Extract the (x, y) coordinate from the center of the cell holding the provided text.  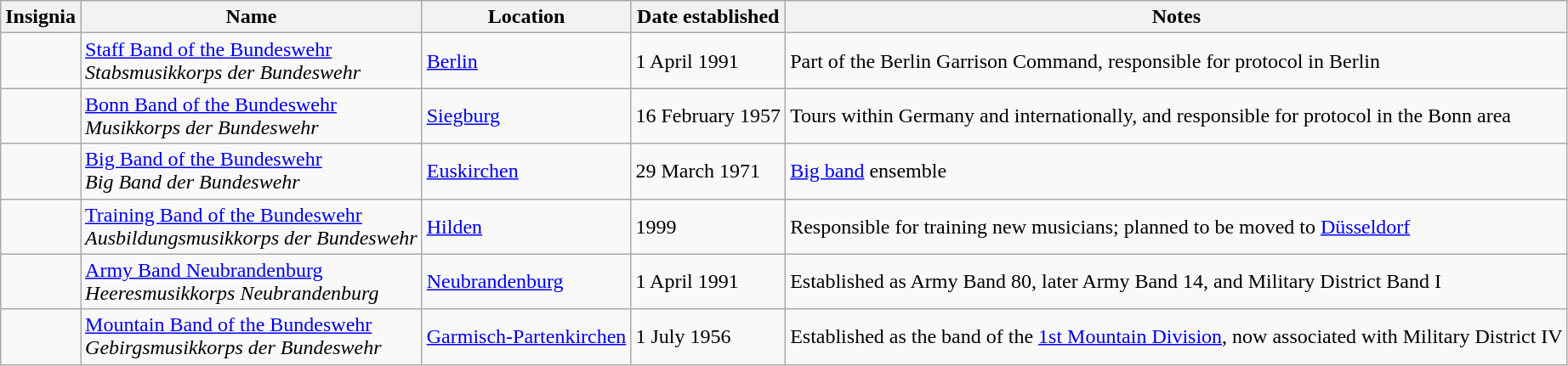
Bonn Band of the BundeswehrMusikkorps der Bundeswehr (252, 115)
Notes (1177, 17)
Part of the Berlin Garrison Command, responsible for protocol in Berlin (1177, 61)
Insignia (41, 17)
16 February 1957 (708, 115)
Army Band NeubrandenburgHeeresmusikkorps Neubrandenburg (252, 282)
Mountain Band of the BundeswehrGebirgsmusikkorps der Bundeswehr (252, 336)
Berlin (526, 61)
Neubrandenburg (526, 282)
1 July 1956 (708, 336)
Name (252, 17)
Location (526, 17)
Training Band of the BundeswehrAusbildungsmusikkorps der Bundeswehr (252, 226)
Euskirchen (526, 172)
Big Band of the BundeswehrBig Band der Bundeswehr (252, 172)
Established as Army Band 80, later Army Band 14, and Military District Band I (1177, 282)
Responsible for training new musicians; planned to be moved to Düsseldorf (1177, 226)
Tours within Germany and internationally, and responsible for protocol in the Bonn area (1177, 115)
Staff Band of the BundeswehrStabsmusikkorps der Bundeswehr (252, 61)
Big band ensemble (1177, 172)
29 March 1971 (708, 172)
Garmisch-Partenkirchen (526, 336)
Siegburg (526, 115)
Established as the band of the 1st Mountain Division, now associated with Military District IV (1177, 336)
Hilden (526, 226)
Date established (708, 17)
1999 (708, 226)
